Pinpoint the cell where the given text exists, returning its (x, y) midpoint coordinate. 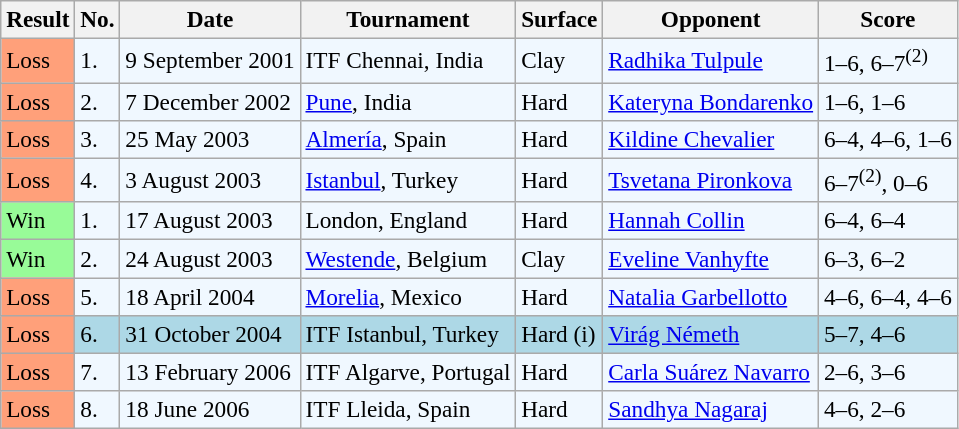
17 August 2003 (210, 221)
7 December 2002 (210, 101)
ITF Chennai, India (408, 60)
Kildine Chevalier (711, 139)
Date (210, 19)
ITF Lleida, Spain (408, 410)
Hannah Collin (711, 221)
Tsvetana Pironkova (711, 180)
Westende, Belgium (408, 258)
2–6, 3–6 (888, 372)
Hard (i) (560, 334)
5–7, 4–6 (888, 334)
London, England (408, 221)
31 October 2004 (210, 334)
4–6, 2–6 (888, 410)
ITF Algarve, Portugal (408, 372)
18 April 2004 (210, 296)
Tournament (408, 19)
Carla Suárez Navarro (711, 372)
Sandhya Nagaraj (711, 410)
Istanbul, Turkey (408, 180)
Surface (560, 19)
Pune, India (408, 101)
Score (888, 19)
4–6, 6–4, 4–6 (888, 296)
Virág Németh (711, 334)
6. (98, 334)
1–6, 6–7(2) (888, 60)
Radhika Tulpule (711, 60)
6–4, 4–6, 1–6 (888, 139)
No. (98, 19)
25 May 2003 (210, 139)
7. (98, 372)
Almería, Spain (408, 139)
8. (98, 410)
3 August 2003 (210, 180)
24 August 2003 (210, 258)
ITF Istanbul, Turkey (408, 334)
1–6, 1–6 (888, 101)
3. (98, 139)
Natalia Garbellotto (711, 296)
13 February 2006 (210, 372)
Opponent (711, 19)
6–3, 6–2 (888, 258)
4. (98, 180)
9 September 2001 (210, 60)
Kateryna Bondarenko (711, 101)
Result (38, 19)
Eveline Vanhyfte (711, 258)
6–7(2), 0–6 (888, 180)
18 June 2006 (210, 410)
5. (98, 296)
Morelia, Mexico (408, 296)
6–4, 6–4 (888, 221)
